Pinpoint the cell where the given text exists, returning its [X, Y] midpoint coordinate. 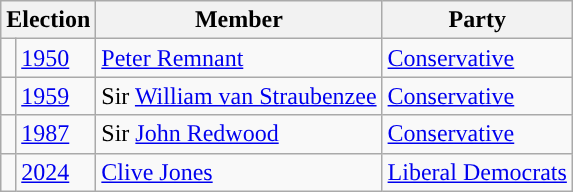
1959 [56, 96]
Member [239, 20]
2024 [56, 172]
Election [48, 20]
Sir John Redwood [239, 134]
Liberal Democrats [477, 172]
1950 [56, 58]
1987 [56, 134]
Party [477, 20]
Peter Remnant [239, 58]
Clive Jones [239, 172]
Sir William van Straubenzee [239, 96]
